Locate the cell with the specified text and output its (X, Y) center coordinate. 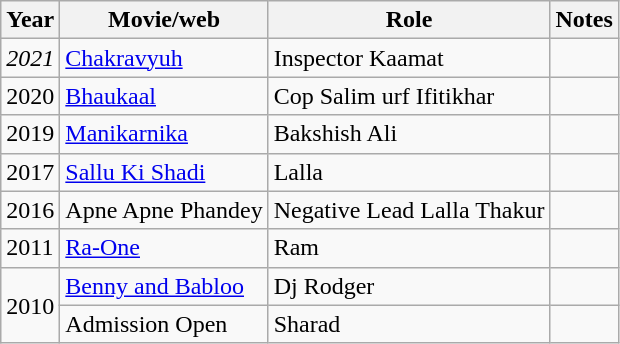
Ra-One (164, 248)
Sallu Ki Shadi (164, 172)
Year (30, 20)
Notes (584, 20)
Bhaukaal (164, 96)
Admission Open (164, 324)
2019 (30, 134)
Sharad (409, 324)
Cop Salim urf Ifitikhar (409, 96)
2017 (30, 172)
Inspector Kaamat (409, 58)
2021 (30, 58)
Role (409, 20)
Ram (409, 248)
Manikarnika (164, 134)
2011 (30, 248)
Chakravyuh (164, 58)
Lalla (409, 172)
Benny and Babloo (164, 286)
Bakshish Ali (409, 134)
Movie/web (164, 20)
2016 (30, 210)
2020 (30, 96)
Negative Lead Lalla Thakur (409, 210)
Dj Rodger (409, 286)
Apne Apne Phandey (164, 210)
2010 (30, 305)
